Determine the (x, y) coordinate at the center of the cell enclosing the given text.  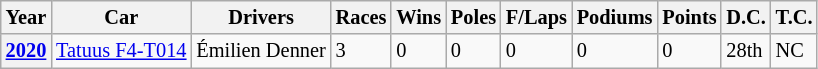
Year (26, 17)
Races (362, 17)
2020 (26, 51)
F/Laps (536, 17)
T.C. (794, 17)
Car (121, 17)
Wins (418, 17)
Drivers (260, 17)
D.C. (746, 17)
Tatuus F4-T014 (121, 51)
3 (362, 51)
Points (689, 17)
28th (746, 51)
Poles (474, 17)
Émilien Denner (260, 51)
Podiums (615, 17)
NC (794, 51)
